Extract the [X, Y] coordinate from the center of the cell holding the provided text.  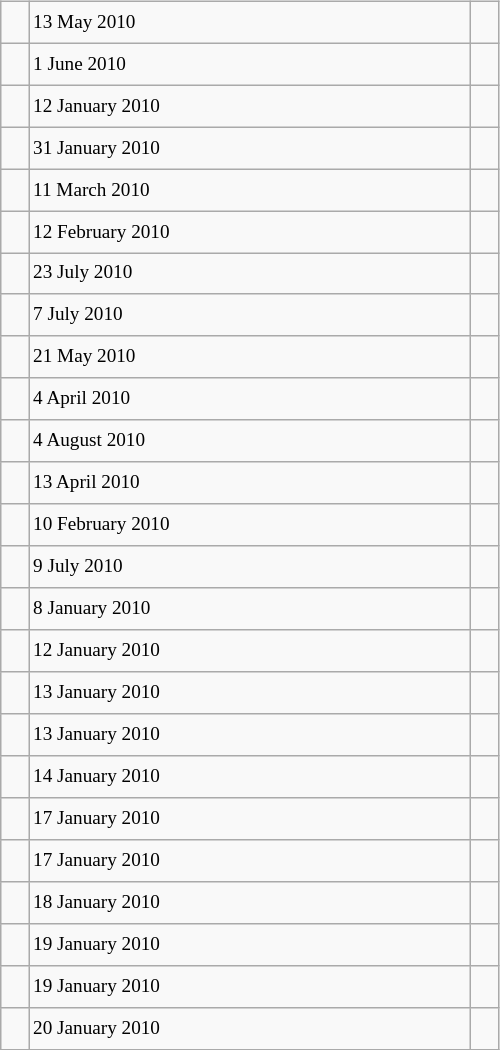
4 August 2010 [249, 441]
20 January 2010 [249, 1028]
9 July 2010 [249, 567]
18 January 2010 [249, 902]
10 February 2010 [249, 525]
4 April 2010 [249, 399]
12 February 2010 [249, 232]
1 June 2010 [249, 64]
11 March 2010 [249, 190]
21 May 2010 [249, 357]
23 July 2010 [249, 274]
31 January 2010 [249, 148]
14 January 2010 [249, 777]
8 January 2010 [249, 609]
13 May 2010 [249, 22]
7 July 2010 [249, 315]
13 April 2010 [249, 483]
